Search for the cell housing the specified text and yield its (x, y) center coordinate. 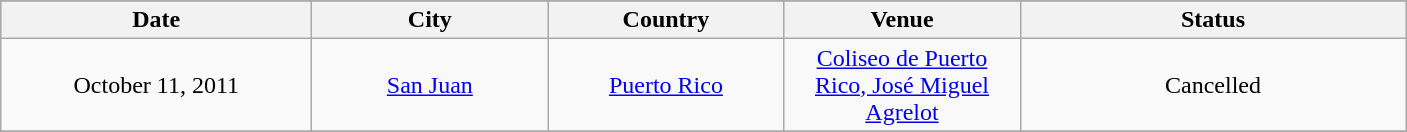
Venue (902, 20)
Puerto Rico (666, 85)
Status (1213, 20)
City (430, 20)
Coliseo de Puerto Rico, José Miguel Agrelot (902, 85)
October 11, 2011 (156, 85)
Country (666, 20)
Date (156, 20)
San Juan (430, 85)
Cancelled (1213, 85)
